Detect which cell encompasses the target text, then output its [X, Y] center coordinate. 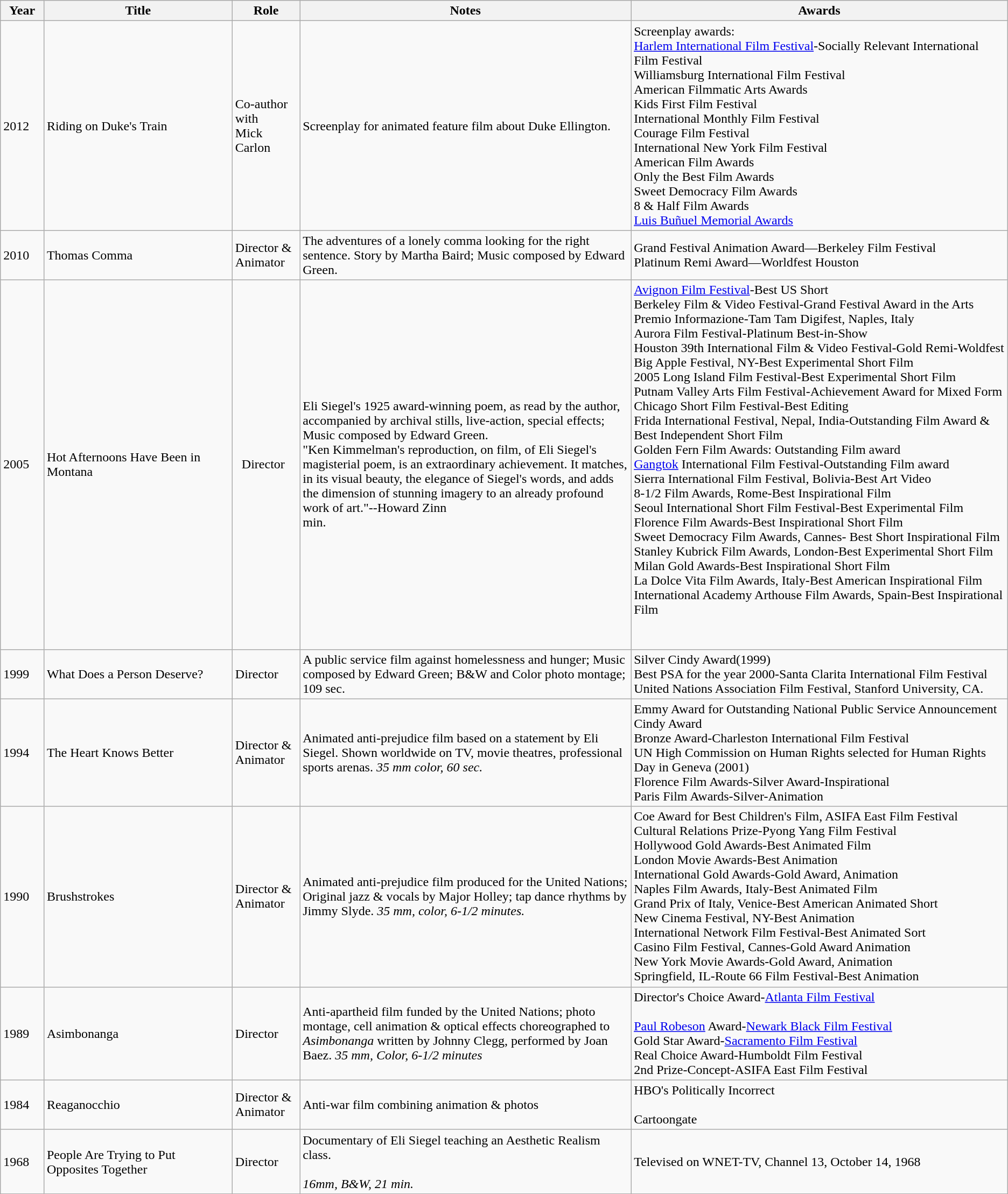
Hot Afternoons Have Been in Montana [138, 465]
Riding on Duke's Train [138, 126]
Screenplay for animated feature film about Duke Ellington. [465, 126]
Title [138, 11]
Anti-war film combining animation & photos [465, 1105]
1968 [23, 1162]
Asimbonanga [138, 1034]
1989 [23, 1034]
Thomas Comma [138, 255]
Year [23, 11]
Documentary of Eli Siegel teaching an Aesthetic Realism class.16mm, B&W, 21 min. [465, 1162]
People Are Trying to Put Opposites Together [138, 1162]
1990 [23, 897]
1999 [23, 674]
The adventures of a lonely comma looking for the right sentence. Story by Martha Baird; Music composed by Edward Green. [465, 255]
2005 [23, 465]
The Heart Knows Better [138, 753]
1984 [23, 1105]
A public service film against homelessness and hunger; Music composed by Edward Green; B&W and Color photo montage; 109 sec. [465, 674]
Role [266, 11]
Televised on WNET-TV, Channel 13, October 14, 1968 [820, 1162]
Brushstrokes [138, 897]
Awards [820, 11]
2010 [23, 255]
2012 [23, 126]
What Does a Person Deserve? [138, 674]
HBO's Politically IncorrectCartoongate [820, 1105]
1994 [23, 753]
Grand Festival Animation Award—Berkeley Film FestivalPlatinum Remi Award—Worldfest Houston [820, 255]
Co-author withMick Carlon [266, 126]
Notes [465, 11]
Reaganocchio [138, 1105]
